Provide the (x, y) coordinate of the cell's center where the given text is located.  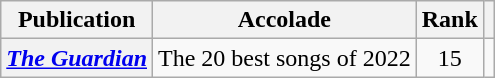
Accolade (285, 20)
The Guardian (77, 58)
15 (450, 58)
Rank (450, 20)
The 20 best songs of 2022 (285, 58)
Publication (77, 20)
